Identify which cell holds the provided text, then report its [X, Y] central coordinate. 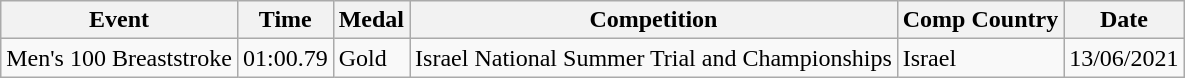
01:00.79 [285, 58]
Event [120, 20]
Men's 100 Breaststroke [120, 58]
Time [285, 20]
Israel National Summer Trial and Championships [654, 58]
Date [1124, 20]
Comp Country [980, 20]
Gold [371, 58]
13/06/2021 [1124, 58]
Medal [371, 20]
Israel [980, 58]
Competition [654, 20]
